Determine the [x, y] coordinate at the center of the cell enclosing the given text.  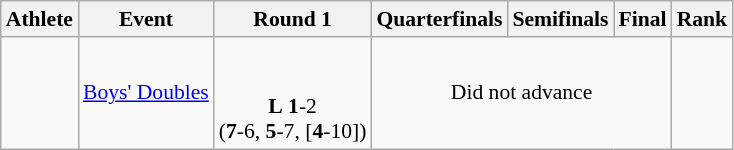
Quarterfinals [439, 19]
Boys' Doubles [146, 93]
Round 1 [293, 19]
Final [643, 19]
Did not advance [521, 93]
Semifinals [560, 19]
Athlete [40, 19]
Event [146, 19]
Rank [702, 19]
L 1-2 (7-6, 5-7, [4-10]) [293, 93]
